Locate the cell with the specified text and output its [X, Y] center coordinate. 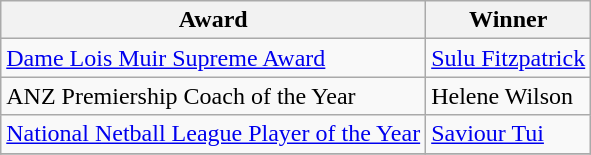
Award [214, 20]
Helene Wilson [508, 96]
Winner [508, 20]
Sulu Fitzpatrick [508, 58]
ANZ Premiership Coach of the Year [214, 96]
National Netball League Player of the Year [214, 134]
Saviour Tui [508, 134]
Dame Lois Muir Supreme Award [214, 58]
